Extract the (X, Y) coordinate from the center of the cell holding the provided text.  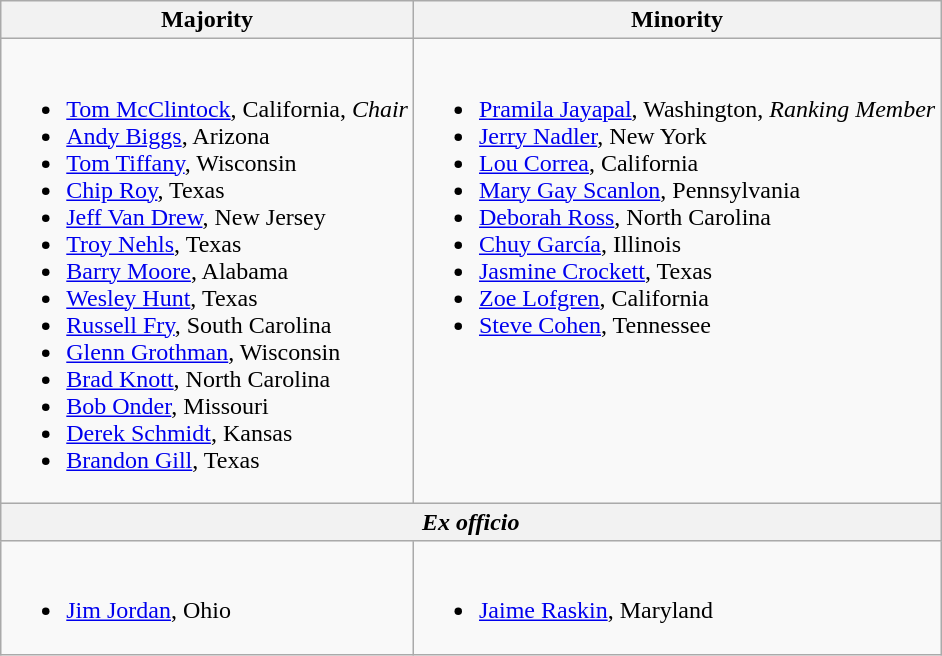
Minority (676, 20)
Jim Jordan, Ohio (208, 598)
Majority (208, 20)
Jaime Raskin, Maryland (676, 598)
Ex officio (471, 522)
